Scan for the cell matching the given text and deliver its [X, Y] coordinate at center. 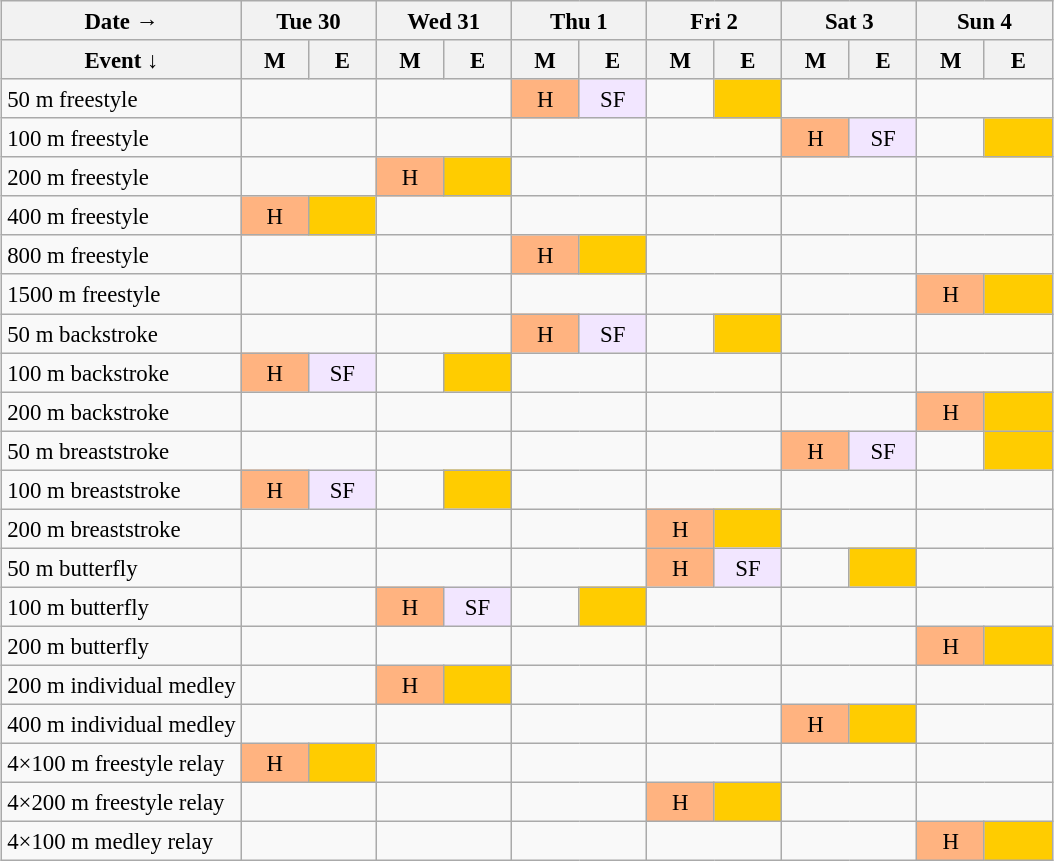
100 m freestyle [122, 138]
Tue 30 [308, 20]
50 m butterfly [122, 568]
Thu 1 [578, 20]
Sat 3 [850, 20]
100 m butterfly [122, 606]
4×100 m medley relay [122, 842]
1500 m freestyle [122, 294]
50 m backstroke [122, 334]
4×200 m freestyle relay [122, 802]
Wed 31 [444, 20]
200 m individual medley [122, 684]
400 m individual medley [122, 724]
50 m breaststroke [122, 450]
400 m freestyle [122, 216]
50 m freestyle [122, 98]
100 m backstroke [122, 372]
Sun 4 [984, 20]
100 m breaststroke [122, 490]
200 m breaststroke [122, 528]
800 m freestyle [122, 254]
Event ↓ [122, 60]
200 m freestyle [122, 176]
200 m butterfly [122, 646]
Fri 2 [714, 20]
200 m backstroke [122, 412]
Date → [122, 20]
4×100 m freestyle relay [122, 764]
